Determine the (X, Y) coordinate at the center of the cell enclosing the given text.  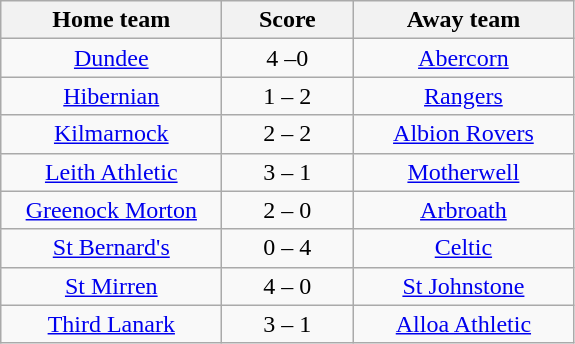
4 –0 (288, 58)
Hibernian (112, 96)
Home team (112, 20)
St Bernard's (112, 248)
1 – 2 (288, 96)
Leith Athletic (112, 172)
Away team (464, 20)
Dundee (112, 58)
Score (288, 20)
St Johnstone (464, 286)
Motherwell (464, 172)
Rangers (464, 96)
Third Lanark (112, 324)
Albion Rovers (464, 134)
Alloa Athletic (464, 324)
Greenock Morton (112, 210)
4 – 0 (288, 286)
2 – 0 (288, 210)
Celtic (464, 248)
Kilmarnock (112, 134)
Arbroath (464, 210)
0 – 4 (288, 248)
2 – 2 (288, 134)
Abercorn (464, 58)
St Mirren (112, 286)
